Locate the cell with the specified text and output its (x, y) center coordinate. 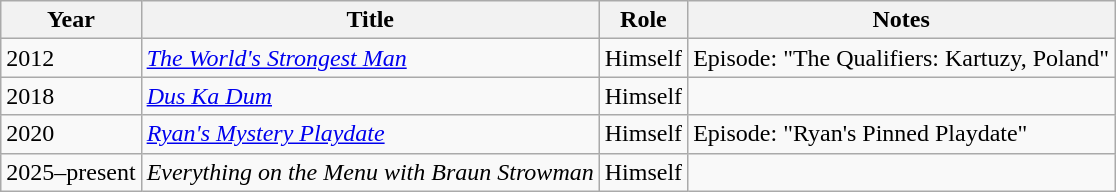
2012 (71, 58)
Year (71, 20)
2018 (71, 96)
Ryan's Mystery Playdate (370, 134)
The World's Strongest Man (370, 58)
Notes (902, 20)
Title (370, 20)
2020 (71, 134)
2025–present (71, 172)
Episode: "Ryan's Pinned Playdate" (902, 134)
Everything on the Menu with Braun Strowman (370, 172)
Episode: "The Qualifiers: Kartuzy, Poland" (902, 58)
Dus Ka Dum (370, 96)
Role (643, 20)
